From the cell containing the given text, extract its center point as (X, Y) coordinate. 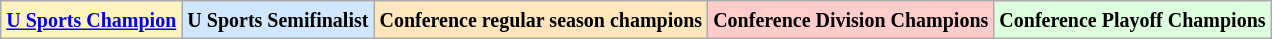
Conference regular season champions (541, 20)
U Sports Semifinalist (278, 20)
Conference Division Champions (851, 20)
U Sports Champion (92, 20)
Conference Playoff Champions (1132, 20)
